Return (x, y) of the center of cell containing provided text 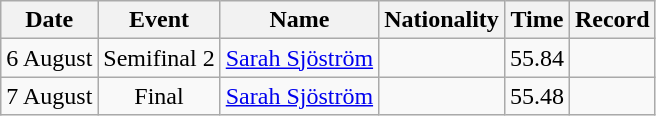
7 August (50, 96)
Nationality (442, 20)
Event (159, 20)
55.84 (536, 58)
Date (50, 20)
Final (159, 96)
6 August (50, 58)
Semifinal 2 (159, 58)
Name (299, 20)
Record (612, 20)
55.48 (536, 96)
Time (536, 20)
